For the text-containing cell, return its midpoint in (X, Y) coordinate format. 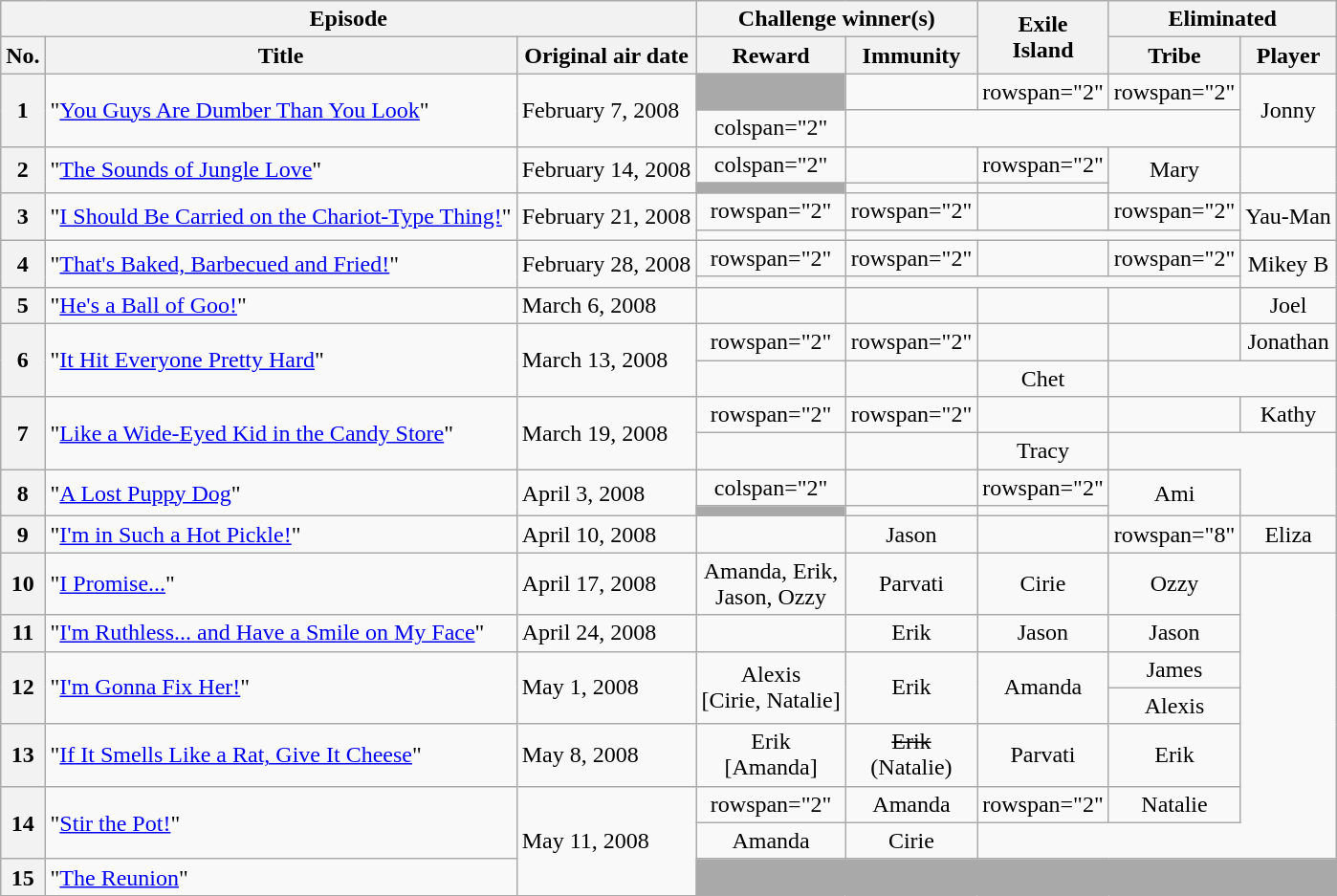
"The Reunion" (281, 877)
Mikey B (1289, 264)
March 19, 2008 (606, 433)
Jonathan (1289, 341)
"That's Baked, Barbecued and Fried!" (281, 264)
February 28, 2008 (606, 264)
May 8, 2008 (606, 755)
"I'm Ruthless... and Have a Smile on My Face" (281, 633)
Alexis[Cirie, Natalie] (771, 688)
Chet (1043, 378)
5 (23, 305)
3 (23, 216)
April 24, 2008 (606, 633)
Joel (1289, 305)
7 (23, 433)
February 14, 2008 (606, 170)
Natalie (1174, 804)
ExileIsland (1043, 37)
"The Sounds of Jungle Love" (281, 170)
Mary (1174, 170)
Episode (348, 19)
Erik(Natalie) (911, 755)
"If It Smells Like a Rat, Give It Cheese" (281, 755)
April 17, 2008 (606, 583)
Alexis (1174, 706)
10 (23, 583)
9 (23, 535)
"It Hit Everyone Pretty Hard" (281, 360)
February 21, 2008 (606, 216)
"I'm in Such a Hot Pickle!" (281, 535)
May 11, 2008 (606, 841)
8 (23, 493)
6 (23, 360)
13 (23, 755)
"A Lost Puppy Dog" (281, 493)
"Like a Wide-Eyed Kid in the Candy Store" (281, 433)
Immunity (911, 55)
No. (23, 55)
2 (23, 170)
Reward (771, 55)
Tracy (1043, 451)
March 6, 2008 (606, 305)
April 10, 2008 (606, 535)
Original air date (606, 55)
Tribe (1174, 55)
14 (23, 822)
Ozzy (1174, 583)
4 (23, 264)
"I Should Be Carried on the Chariot-Type Thing!" (281, 216)
"I'm Gonna Fix Her!" (281, 688)
Yau-Man (1289, 216)
Amanda, Erik,Jason, Ozzy (771, 583)
Ami (1174, 493)
March 13, 2008 (606, 360)
"You Guys Are Dumber Than You Look" (281, 110)
11 (23, 633)
May 1, 2008 (606, 688)
James (1174, 669)
12 (23, 688)
Kathy (1289, 415)
February 7, 2008 (606, 110)
"Stir the Pot!" (281, 822)
"I Promise..." (281, 583)
Jonny (1289, 110)
Eliminated (1222, 19)
"He's a Ball of Goo!" (281, 305)
1 (23, 110)
Title (281, 55)
Erik[Amanda] (771, 755)
Player (1289, 55)
April 3, 2008 (606, 493)
Challenge winner(s) (837, 19)
Eliza (1289, 535)
15 (23, 877)
rowspan="8" (1174, 535)
